Provide the [x, y] coordinate of the cell's center where the given text is located.  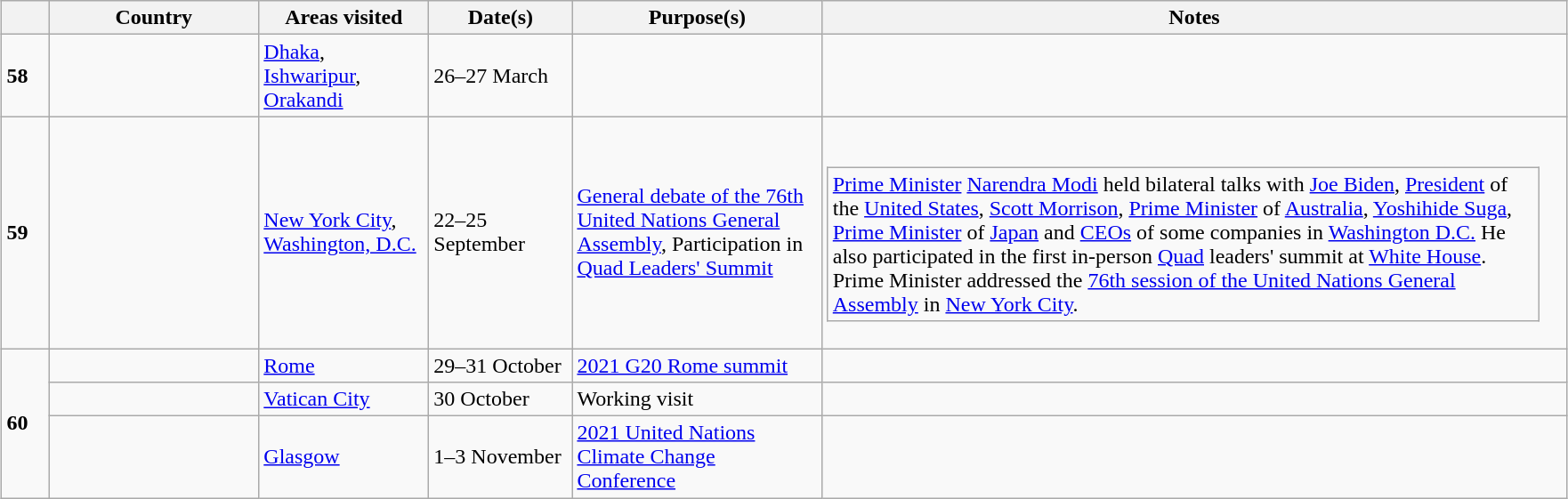
Rome [344, 366]
Dhaka, Ishwaripur, Orakandi [344, 76]
2021 G20 Rome summit [698, 366]
60 [25, 423]
Working visit [698, 399]
Date(s) [500, 18]
29–31 October [500, 366]
New York City, Washington, D.C. [344, 233]
1–3 November [500, 457]
Notes [1194, 18]
Glasgow [344, 457]
59 [25, 233]
26–27 March [500, 76]
58 [25, 76]
Purpose(s) [698, 18]
Areas visited [344, 18]
Country [154, 18]
2021 United Nations Climate Change Conference [698, 457]
22–25 September [500, 233]
General debate of the 76th United Nations General Assembly, Participation in Quad Leaders' Summit [698, 233]
Vatican City [344, 399]
30 October [500, 399]
